Pinpoint the cell where the given text exists, returning its [X, Y] midpoint coordinate. 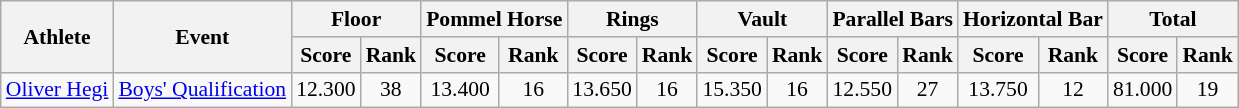
19 [1208, 90]
Floor [356, 19]
Vault [762, 19]
27 [928, 90]
38 [392, 90]
Boys' Qualification [202, 90]
13.750 [998, 90]
Total [1173, 19]
12.550 [862, 90]
12.300 [326, 90]
12 [1073, 90]
Event [202, 36]
15.350 [732, 90]
13.650 [602, 90]
Athlete [58, 36]
13.400 [460, 90]
Parallel Bars [892, 19]
Rings [632, 19]
81.000 [1142, 90]
Pommel Horse [494, 19]
Oliver Hegi [58, 90]
Horizontal Bar [1033, 19]
